Identify which cell holds the provided text, then report its (x, y) central coordinate. 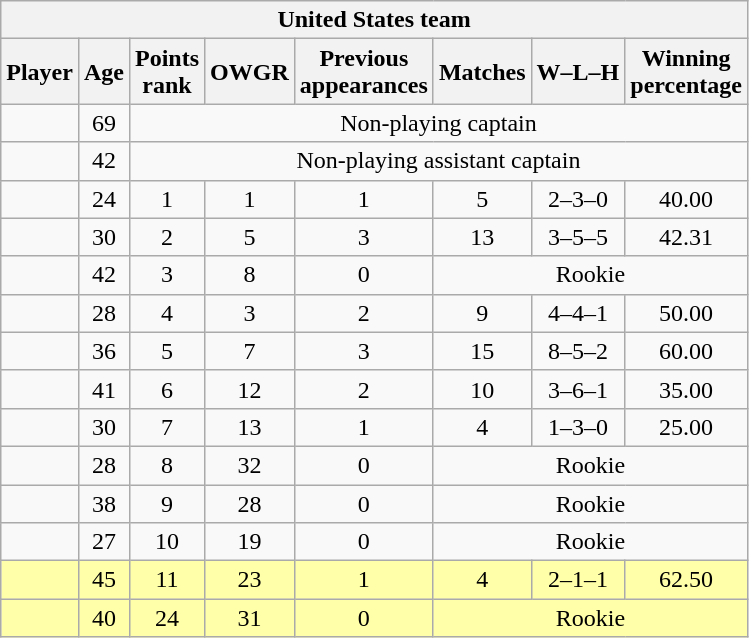
2–1–1 (578, 580)
8–5–2 (578, 351)
Age (104, 72)
Non-playing assistant captain (438, 161)
50.00 (686, 313)
3–5–5 (578, 237)
40 (104, 618)
United States team (374, 20)
62.50 (686, 580)
2–3–0 (578, 199)
25.00 (686, 427)
3–6–1 (578, 389)
23 (250, 580)
15 (482, 351)
Player (40, 72)
Non-playing captain (438, 123)
Winningpercentage (686, 72)
31 (250, 618)
38 (104, 503)
6 (166, 389)
W–L–H (578, 72)
69 (104, 123)
12 (250, 389)
36 (104, 351)
Pointsrank (166, 72)
45 (104, 580)
32 (250, 465)
42.31 (686, 237)
Previousappearances (364, 72)
OWGR (250, 72)
41 (104, 389)
11 (166, 580)
4–4–1 (578, 313)
35.00 (686, 389)
1–3–0 (578, 427)
Matches (482, 72)
40.00 (686, 199)
27 (104, 542)
19 (250, 542)
60.00 (686, 351)
